Return (X, Y) of the center of cell containing provided text 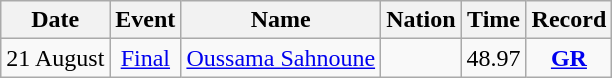
48.97 (494, 58)
Name (281, 20)
Oussama Sahnoune (281, 58)
Record (569, 20)
GR (569, 58)
Nation (421, 20)
Date (56, 20)
Time (494, 20)
Event (146, 20)
21 August (56, 58)
Final (146, 58)
